Scan for the cell matching the given text and deliver its (X, Y) coordinate at center. 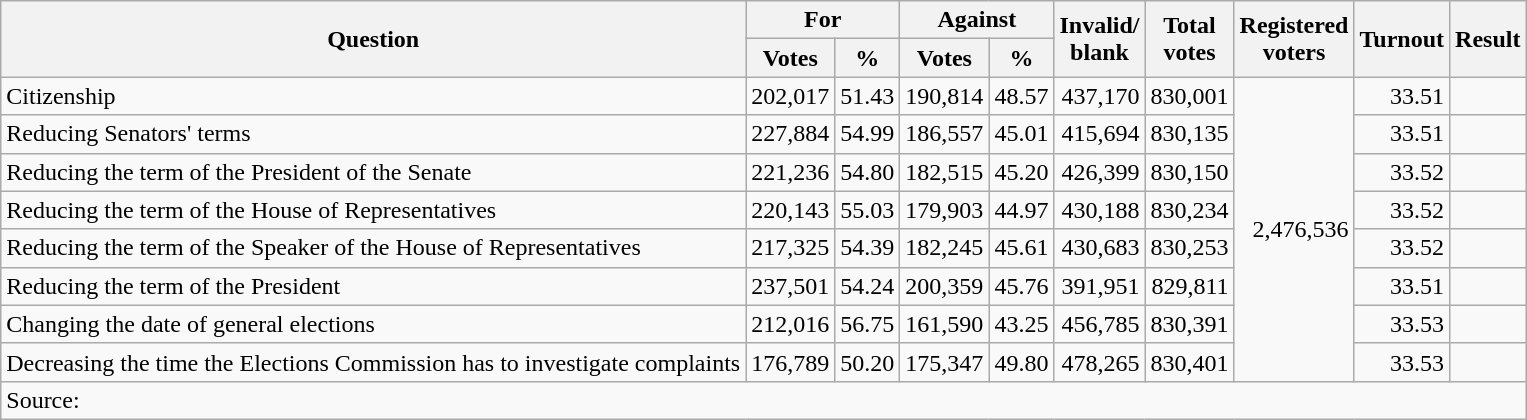
227,884 (790, 134)
426,399 (1100, 172)
Decreasing the time the Elections Commission has to investigate complaints (374, 362)
Reducing the term of the Speaker of the House of Representatives (374, 248)
55.03 (868, 210)
237,501 (790, 286)
54.24 (868, 286)
478,265 (1100, 362)
437,170 (1100, 96)
Invalid/blank (1100, 39)
430,188 (1100, 210)
Reducing the term of the President of the Senate (374, 172)
54.39 (868, 248)
202,017 (790, 96)
Result (1488, 39)
Citizenship (374, 96)
391,951 (1100, 286)
54.99 (868, 134)
176,789 (790, 362)
186,557 (944, 134)
415,694 (1100, 134)
45.61 (1022, 248)
51.43 (868, 96)
830,391 (1190, 324)
830,253 (1190, 248)
456,785 (1100, 324)
830,401 (1190, 362)
175,347 (944, 362)
220,143 (790, 210)
Changing the date of general elections (374, 324)
44.97 (1022, 210)
Registeredvoters (1294, 39)
829,811 (1190, 286)
212,016 (790, 324)
45.20 (1022, 172)
For (823, 20)
45.76 (1022, 286)
830,001 (1190, 96)
43.25 (1022, 324)
Reducing the term of the President (374, 286)
54.80 (868, 172)
45.01 (1022, 134)
217,325 (790, 248)
830,135 (1190, 134)
830,234 (1190, 210)
179,903 (944, 210)
48.57 (1022, 96)
221,236 (790, 172)
Reducing the term of the House of Representatives (374, 210)
430,683 (1100, 248)
56.75 (868, 324)
49.80 (1022, 362)
830,150 (1190, 172)
Turnout (1402, 39)
161,590 (944, 324)
190,814 (944, 96)
Reducing Senators' terms (374, 134)
Totalvotes (1190, 39)
2,476,536 (1294, 229)
Against (977, 20)
Source: (764, 400)
200,359 (944, 286)
50.20 (868, 362)
182,515 (944, 172)
Question (374, 39)
182,245 (944, 248)
